Pinpoint the cell where the given text exists, returning its [x, y] midpoint coordinate. 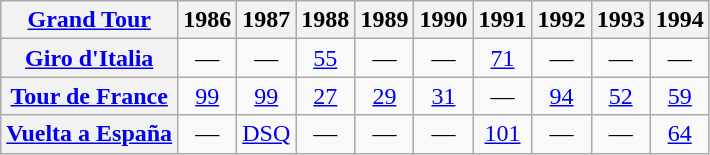
1989 [384, 20]
29 [384, 96]
27 [326, 96]
1993 [620, 20]
52 [620, 96]
94 [562, 96]
1987 [266, 20]
64 [680, 134]
1994 [680, 20]
1990 [444, 20]
Tour de France [90, 96]
31 [444, 96]
1988 [326, 20]
Vuelta a España [90, 134]
101 [502, 134]
1992 [562, 20]
71 [502, 58]
1991 [502, 20]
Grand Tour [90, 20]
Giro d'Italia [90, 58]
DSQ [266, 134]
59 [680, 96]
1986 [208, 20]
55 [326, 58]
